Pinpoint the cell where the given text exists, returning its [x, y] midpoint coordinate. 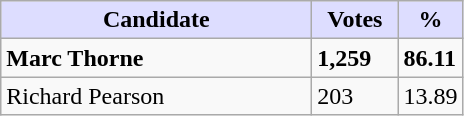
% [430, 20]
Candidate [156, 20]
Marc Thorne [156, 58]
203 [355, 96]
13.89 [430, 96]
Votes [355, 20]
1,259 [355, 58]
Richard Pearson [156, 96]
86.11 [430, 58]
